Determine the (x, y) coordinate at the center of the cell enclosing the given text.  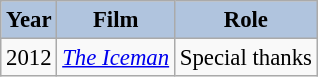
2012 (29, 58)
Special thanks (246, 58)
Year (29, 20)
Role (246, 20)
Film (116, 20)
The Iceman (116, 58)
